Determine the [X, Y] coordinate at the center of the cell enclosing the given text.  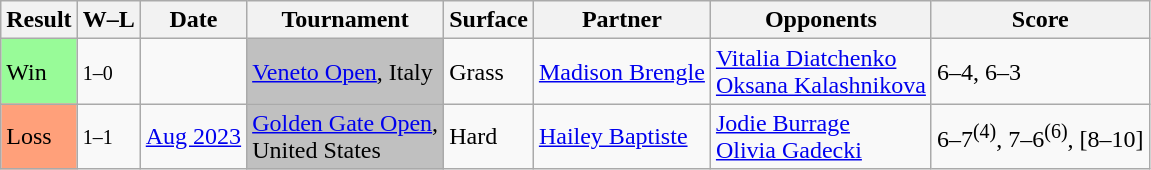
Golden Gate Open, United States [346, 136]
6–7(4), 7–6(6), [8–10] [1040, 136]
1–1 [108, 136]
Hard [489, 136]
Grass [489, 72]
Date [193, 20]
Loss [39, 136]
Jodie Burrage Olivia Gadecki [820, 136]
Tournament [346, 20]
W–L [108, 20]
Surface [489, 20]
Score [1040, 20]
Vitalia Diatchenko Oksana Kalashnikova [820, 72]
Win [39, 72]
Veneto Open, Italy [346, 72]
Partner [622, 20]
1–0 [108, 72]
Aug 2023 [193, 136]
Madison Brengle [622, 72]
Opponents [820, 20]
Hailey Baptiste [622, 136]
6–4, 6–3 [1040, 72]
Result [39, 20]
